Pinpoint the cell where the given text exists, returning its [x, y] midpoint coordinate. 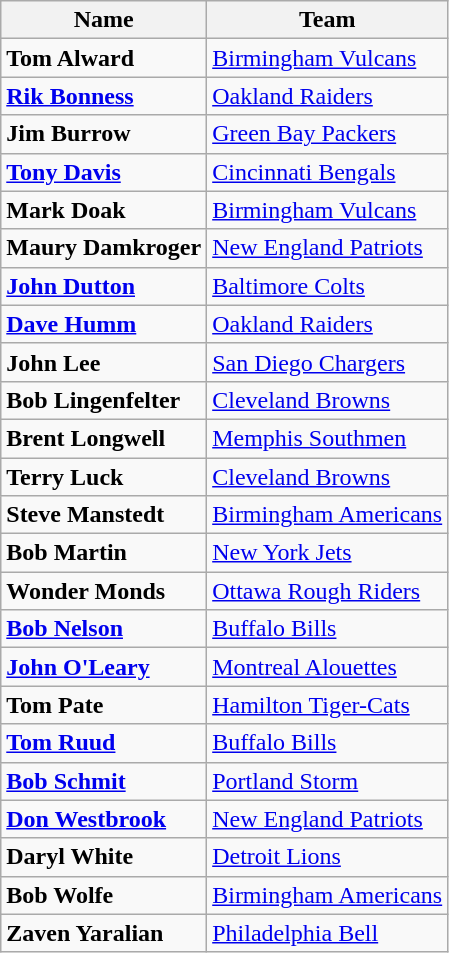
Tom Alward [104, 58]
Dave Humm [104, 324]
San Diego Chargers [328, 362]
Team [328, 20]
John Dutton [104, 286]
Mark Doak [104, 210]
Maury Damkroger [104, 248]
Bob Lingenfelter [104, 400]
Name [104, 20]
Tom Pate [104, 705]
Terry Luck [104, 477]
Philadelphia Bell [328, 933]
Cincinnati Bengals [328, 172]
Wonder Monds [104, 591]
Memphis Southmen [328, 438]
Zaven Yaralian [104, 933]
Brent Longwell [104, 438]
Ottawa Rough Riders [328, 591]
Montreal Alouettes [328, 667]
Bob Martin [104, 553]
Hamilton Tiger-Cats [328, 705]
Steve Manstedt [104, 515]
Tom Ruud [104, 743]
Bob Nelson [104, 629]
Rik Bonness [104, 96]
Bob Wolfe [104, 895]
Tony Davis [104, 172]
John O'Leary [104, 667]
Bob Schmit [104, 781]
Portland Storm [328, 781]
Daryl White [104, 857]
John Lee [104, 362]
Detroit Lions [328, 857]
Don Westbrook [104, 819]
Baltimore Colts [328, 286]
Jim Burrow [104, 134]
New York Jets [328, 553]
Green Bay Packers [328, 134]
